From the cell containing the given text, extract its center point as (x, y) coordinate. 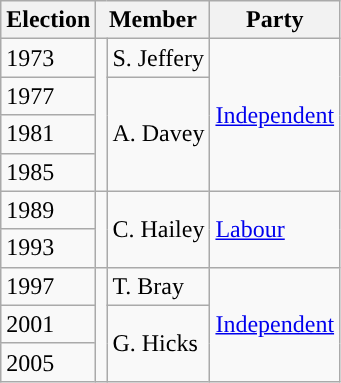
1981 (48, 134)
Party (275, 20)
A. Davey (158, 134)
1973 (48, 58)
1985 (48, 172)
C. Hailey (158, 229)
2005 (48, 362)
1993 (48, 248)
T. Bray (158, 286)
Member (153, 20)
2001 (48, 324)
Election (48, 20)
Labour (275, 229)
1977 (48, 96)
1989 (48, 210)
G. Hicks (158, 343)
S. Jeffery (158, 58)
1997 (48, 286)
